Pinpoint the cell where the given text exists, returning its [X, Y] midpoint coordinate. 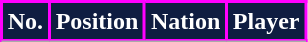
Position [96, 22]
Player [266, 22]
Nation [186, 22]
No. [26, 22]
